Search for the cell housing the specified text and yield its (x, y) center coordinate. 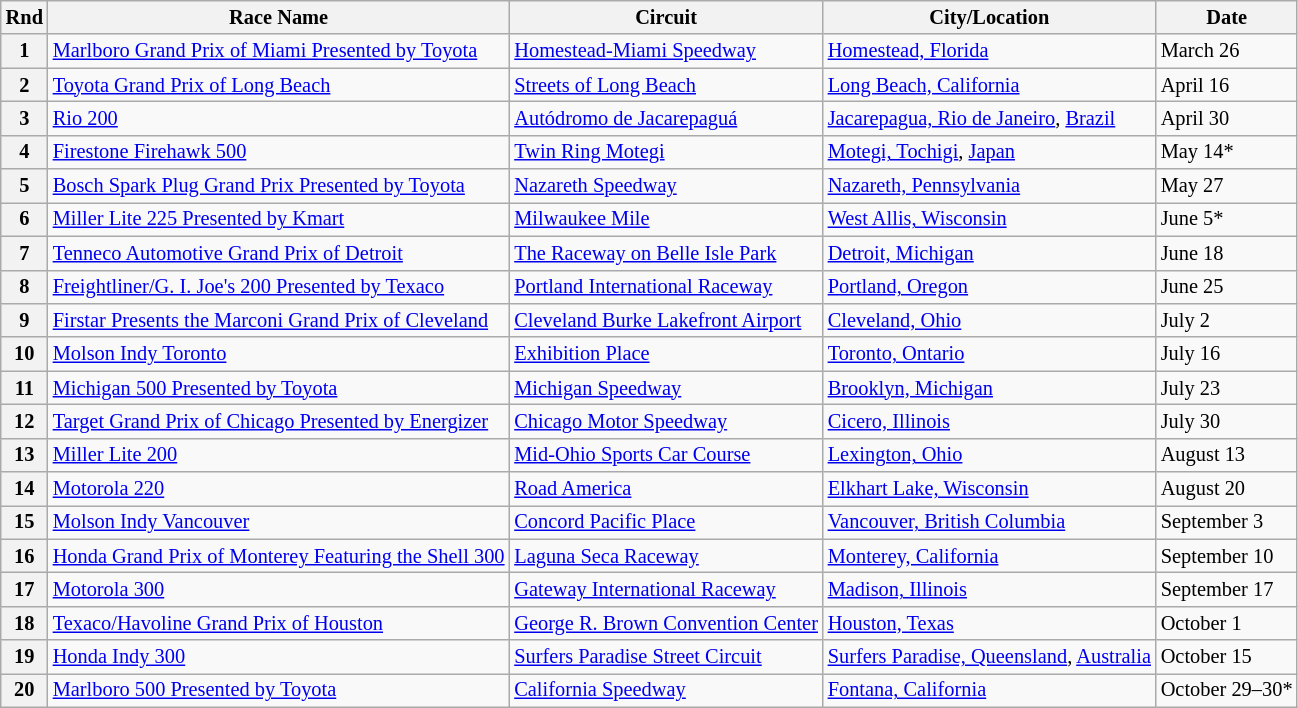
Long Beach, California (990, 85)
California Speedway (666, 690)
6 (24, 219)
West Allis, Wisconsin (990, 219)
June 25 (1227, 287)
17 (24, 589)
Cleveland, Ohio (990, 320)
Homestead, Florida (990, 51)
Molson Indy Vancouver (279, 522)
Honda Grand Prix of Monterey Featuring the Shell 300 (279, 556)
15 (24, 522)
June 18 (1227, 253)
7 (24, 253)
Lexington, Ohio (990, 455)
20 (24, 690)
13 (24, 455)
10 (24, 354)
Nazareth, Pennsylvania (990, 186)
Streets of Long Beach (666, 85)
July 23 (1227, 388)
Date (1227, 17)
September 17 (1227, 589)
Houston, Texas (990, 623)
Madison, Illinois (990, 589)
Concord Pacific Place (666, 522)
Surfers Paradise, Queensland, Australia (990, 657)
April 16 (1227, 85)
March 26 (1227, 51)
14 (24, 489)
October 15 (1227, 657)
Brooklyn, Michigan (990, 388)
Fontana, California (990, 690)
Chicago Motor Speedway (666, 421)
Freightliner/G. I. Joe's 200 Presented by Texaco (279, 287)
Bosch Spark Plug Grand Prix Presented by Toyota (279, 186)
Jacarepagua, Rio de Janeiro, Brazil (990, 118)
2 (24, 85)
Miller Lite 225 Presented by Kmart (279, 219)
City/Location (990, 17)
October 1 (1227, 623)
Tenneco Automotive Grand Prix of Detroit (279, 253)
Laguna Seca Raceway (666, 556)
18 (24, 623)
Firestone Firehawk 500 (279, 152)
Cicero, Illinois (990, 421)
Target Grand Prix of Chicago Presented by Energizer (279, 421)
12 (24, 421)
Portland International Raceway (666, 287)
Autódromo de Jacarepaguá (666, 118)
Exhibition Place (666, 354)
Rnd (24, 17)
Firstar Presents the Marconi Grand Prix of Cleveland (279, 320)
Monterey, California (990, 556)
Molson Indy Toronto (279, 354)
Surfers Paradise Street Circuit (666, 657)
Michigan 500 Presented by Toyota (279, 388)
Nazareth Speedway (666, 186)
August 20 (1227, 489)
April 30 (1227, 118)
4 (24, 152)
Texaco/Havoline Grand Prix of Houston (279, 623)
July 30 (1227, 421)
May 14* (1227, 152)
5 (24, 186)
May 27 (1227, 186)
September 10 (1227, 556)
Road America (666, 489)
Elkhart Lake, Wisconsin (990, 489)
Portland, Oregon (990, 287)
Circuit (666, 17)
October 29–30* (1227, 690)
Mid-Ohio Sports Car Course (666, 455)
Toronto, Ontario (990, 354)
Marlboro Grand Prix of Miami Presented by Toyota (279, 51)
Detroit, Michigan (990, 253)
Honda Indy 300 (279, 657)
September 3 (1227, 522)
Rio 200 (279, 118)
The Raceway on Belle Isle Park (666, 253)
9 (24, 320)
Gateway International Raceway (666, 589)
Michigan Speedway (666, 388)
July 16 (1227, 354)
Toyota Grand Prix of Long Beach (279, 85)
8 (24, 287)
1 (24, 51)
Twin Ring Motegi (666, 152)
19 (24, 657)
George R. Brown Convention Center (666, 623)
3 (24, 118)
11 (24, 388)
16 (24, 556)
Motegi, Tochigi, Japan (990, 152)
Marlboro 500 Presented by Toyota (279, 690)
June 5* (1227, 219)
Milwaukee Mile (666, 219)
Miller Lite 200 (279, 455)
August 13 (1227, 455)
Motorola 220 (279, 489)
Race Name (279, 17)
Cleveland Burke Lakefront Airport (666, 320)
Homestead-Miami Speedway (666, 51)
Motorola 300 (279, 589)
Vancouver, British Columbia (990, 522)
July 2 (1227, 320)
